Locate the cell with the specified text and output its [x, y] center coordinate. 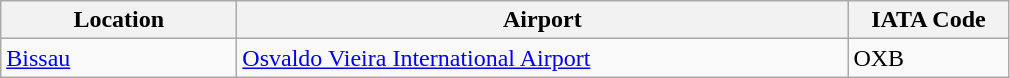
Location [119, 20]
Bissau [119, 58]
Osvaldo Vieira International Airport [542, 58]
OXB [928, 58]
IATA Code [928, 20]
Airport [542, 20]
